Locate the cell with the specified text and output its [x, y] center coordinate. 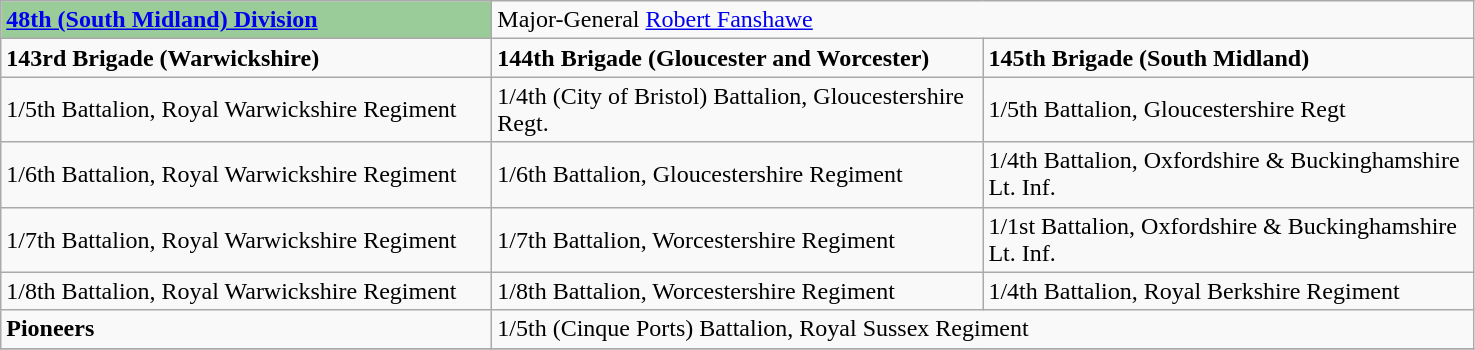
1/4th (City of Bristol) Battalion, Gloucestershire Regt. [738, 110]
1/7th Battalion, Worcestershire Regiment [738, 240]
1/7th Battalion, Royal Warwickshire Regiment [246, 240]
Major-General Robert Fanshawe [983, 20]
1/4th Battalion, Royal Berkshire Regiment [1228, 291]
1/5th Battalion, Gloucestershire Regt [1228, 110]
48th (South Midland) Division [246, 20]
143rd Brigade (Warwickshire) [246, 58]
1/8th Battalion, Royal Warwickshire Regiment [246, 291]
1/6th Battalion, Gloucestershire Regiment [738, 174]
1/6th Battalion, Royal Warwickshire Regiment [246, 174]
1/5th Battalion, Royal Warwickshire Regiment [246, 110]
1/4th Battalion, Oxfordshire & Buckinghamshire Lt. Inf. [1228, 174]
1/5th (Cinque Ports) Battalion, Royal Sussex Regiment [983, 329]
1/1st Battalion, Oxfordshire & Buckinghamshire Lt. Inf. [1228, 240]
144th Brigade (Gloucester and Worcester) [738, 58]
145th Brigade (South Midland) [1228, 58]
1/8th Battalion, Worcestershire Regiment [738, 291]
Pioneers [246, 329]
